Scan for the cell matching the given text and deliver its (x, y) coordinate at center. 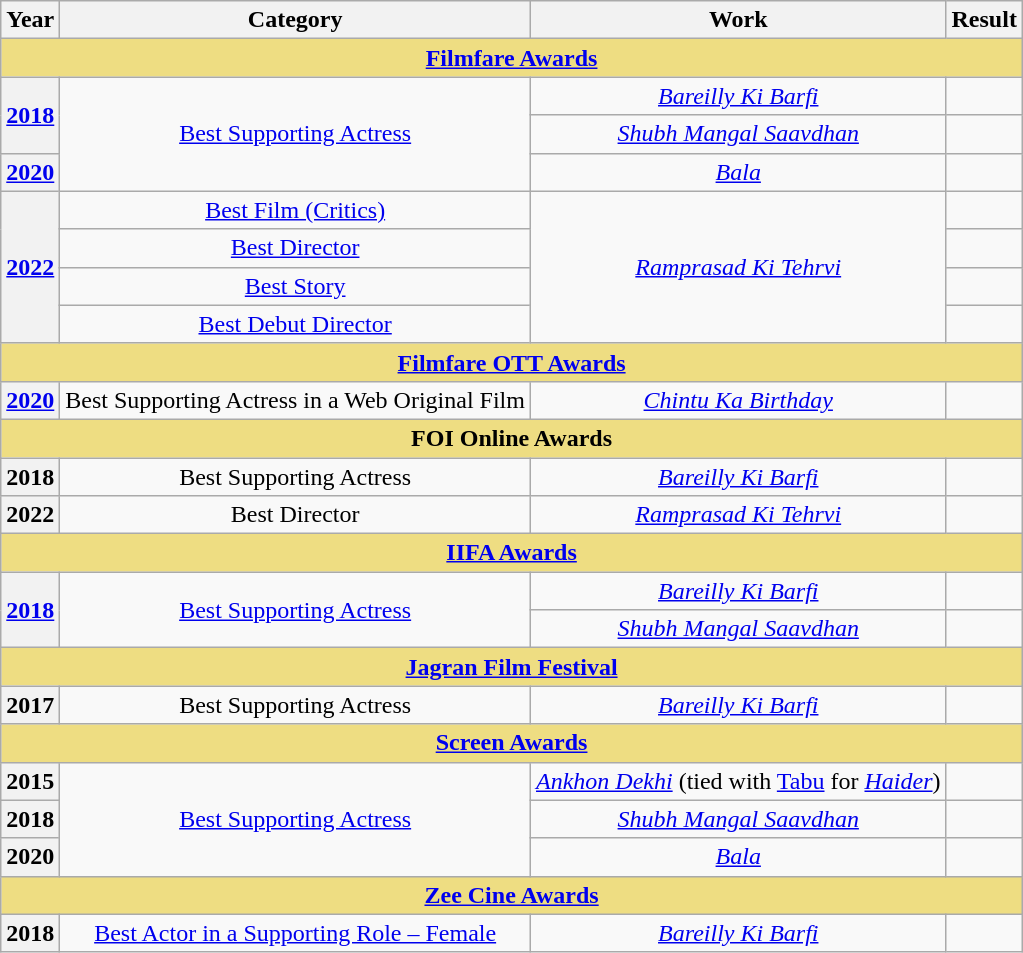
Zee Cine Awards (512, 895)
Chintu Ka Birthday (738, 400)
Best Story (296, 286)
Best Film (Critics) (296, 210)
2015 (30, 781)
Screen Awards (512, 743)
Best Actor in a Supporting Role – Female (296, 933)
Ankhon Dekhi (tied with Tabu for Haider) (738, 781)
Work (738, 20)
Result (984, 20)
Jagran Film Festival (512, 667)
Filmfare OTT Awards (512, 362)
Best Debut Director (296, 324)
IIFA Awards (512, 553)
FOI Online Awards (512, 438)
2017 (30, 705)
Best Supporting Actress in a Web Original Film (296, 400)
Filmfare Awards (512, 58)
Year (30, 20)
Category (296, 20)
